Scan for the cell matching the given text and deliver its (x, y) coordinate at center. 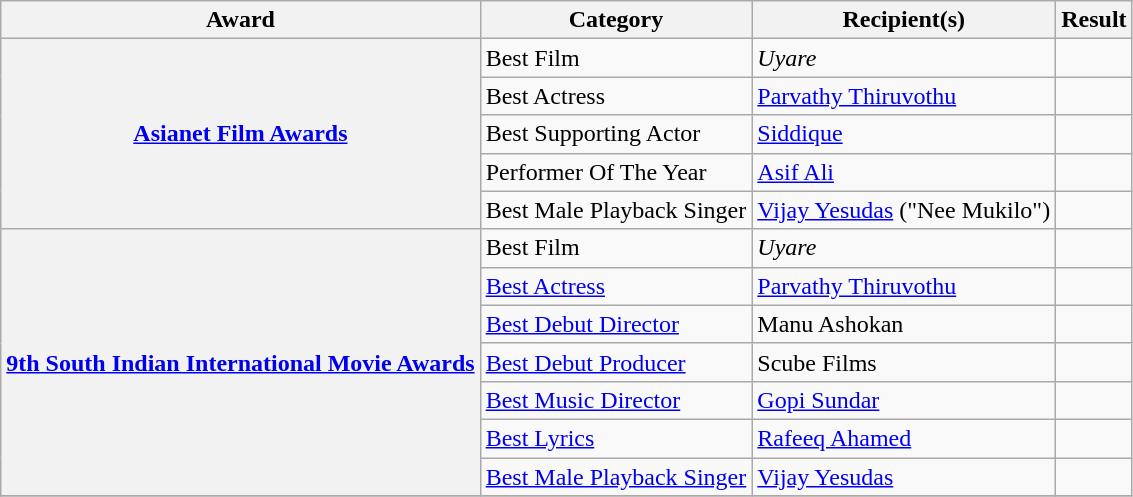
9th South Indian International Movie Awards (240, 362)
Rafeeq Ahamed (904, 438)
Best Music Director (616, 400)
Vijay Yesudas (904, 477)
Best Supporting Actor (616, 134)
Performer Of The Year (616, 172)
Best Debut Producer (616, 362)
Recipient(s) (904, 20)
Siddique (904, 134)
Gopi Sundar (904, 400)
Category (616, 20)
Manu Ashokan (904, 324)
Scube Films (904, 362)
Best Lyrics (616, 438)
Best Debut Director (616, 324)
Asianet Film Awards (240, 134)
Award (240, 20)
Asif Ali (904, 172)
Vijay Yesudas ("Nee Mukilo") (904, 210)
Result (1094, 20)
